Pinpoint the cell where the given text exists, returning its (X, Y) midpoint coordinate. 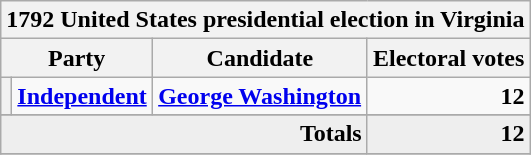
Totals (184, 134)
Party (77, 58)
Independent (82, 96)
Candidate (260, 58)
1792 United States presidential election in Virginia (266, 20)
Electoral votes (448, 58)
George Washington (260, 96)
